Detect which cell encompasses the target text, then output its [X, Y] center coordinate. 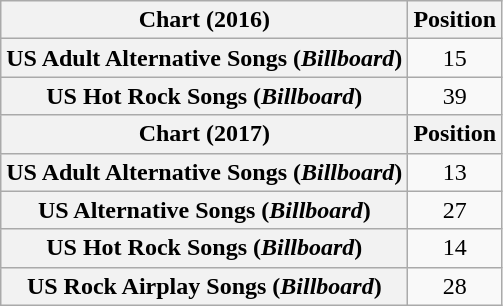
13 [455, 172]
Chart (2016) [204, 20]
14 [455, 248]
27 [455, 210]
28 [455, 286]
US Alternative Songs (Billboard) [204, 210]
15 [455, 58]
Chart (2017) [204, 134]
US Rock Airplay Songs (Billboard) [204, 286]
39 [455, 96]
